Capture the cell that displays the provided text and extract its [x, y] central coordinate. 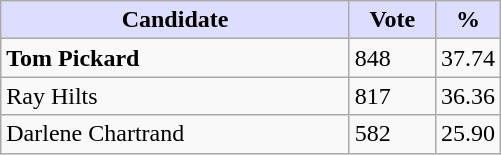
25.90 [468, 134]
Candidate [176, 20]
Vote [392, 20]
Ray Hilts [176, 96]
Tom Pickard [176, 58]
% [468, 20]
37.74 [468, 58]
582 [392, 134]
Darlene Chartrand [176, 134]
36.36 [468, 96]
848 [392, 58]
817 [392, 96]
